Provide the (x, y) coordinate of the cell's center where the given text is located.  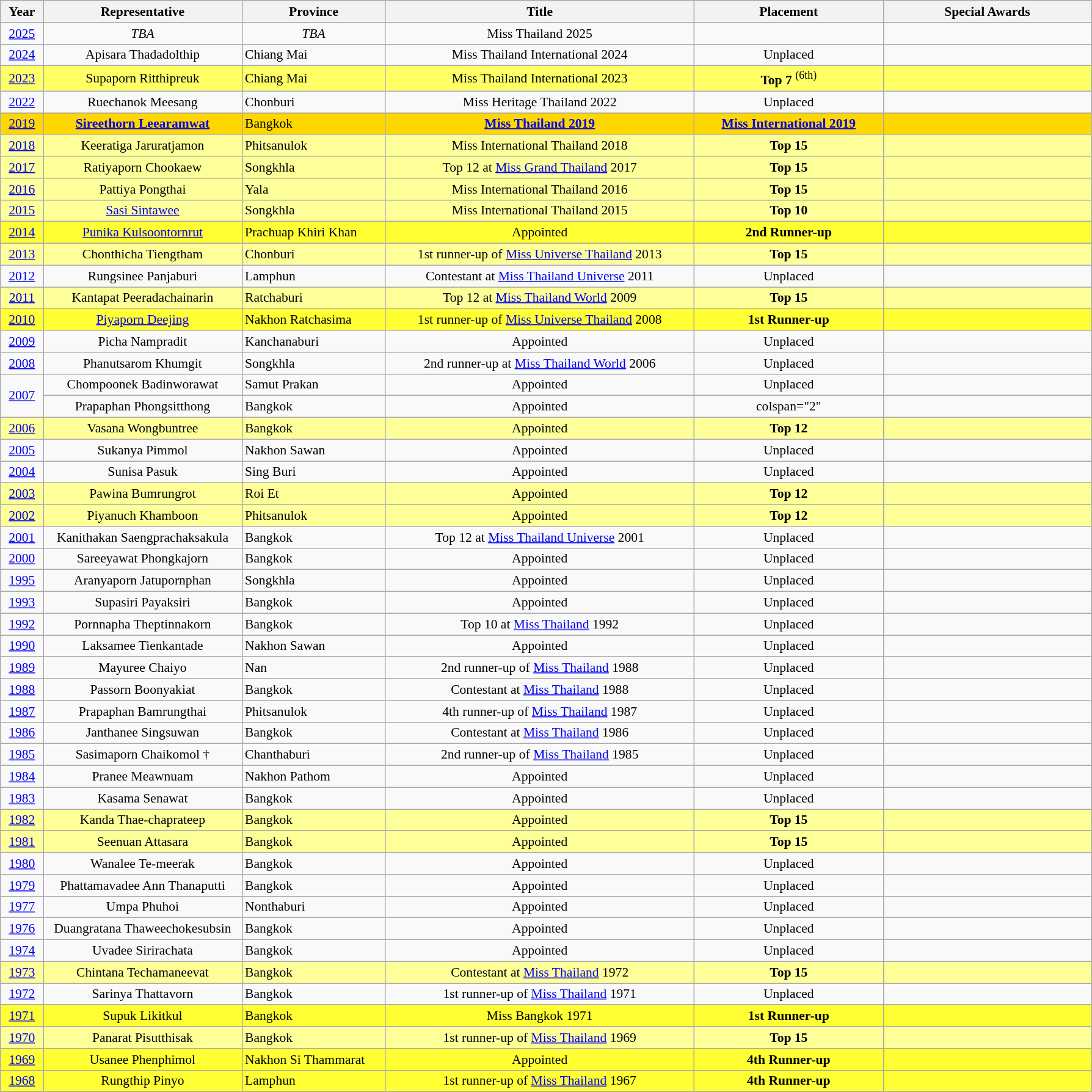
Year (22, 12)
Nakhon Pathom (314, 777)
2019 (22, 124)
2017 (22, 167)
Supasiri Payaksiri (143, 603)
1970 (22, 1038)
Keeratiga Jaruratjamon (143, 146)
1983 (22, 798)
Kasama Senawat (143, 798)
1981 (22, 842)
Yala (314, 189)
1st runner-up of Miss Universe Thailand 2008 (540, 320)
2007 (22, 396)
Sareeyawat Phongkajorn (143, 559)
2004 (22, 472)
Top 12 at Miss Thailand World 2009 (540, 298)
Ruechanok Meesang (143, 102)
1995 (22, 581)
2025 (22, 34)
Miss Heritage Thailand 2022 (540, 102)
2006 (22, 429)
1980 (22, 864)
Chonthicha Tiengtham (143, 255)
Piyaporn Deejing (143, 320)
Contestant at Miss Thailand Universe 2011 (540, 276)
Nan (314, 668)
Top 10 at Miss Thailand 1992 (540, 624)
2nd runner-up of Miss Thailand 1988 (540, 668)
Miss Thailand 2019 (540, 124)
2001 (22, 537)
Representative (143, 12)
1993 (22, 603)
2005 (22, 450)
Supaporn Ritthipreuk (143, 78)
1976 (22, 929)
2012 (22, 276)
1985 (22, 755)
Miss Thailand 2025 (540, 34)
Pranee Meawnuam (143, 777)
Miss International 2019 (788, 124)
Sireethorn Leearamwat (143, 124)
Pattiya Pongthai (143, 189)
Sasimaporn Chaikomol † (143, 755)
Sing Buri (314, 472)
2016 (22, 189)
2008 (22, 363)
Special Awards (987, 12)
Top 10 (788, 211)
2015 (22, 211)
1968 (22, 1081)
Miss Bangkok 1971 (540, 1016)
Kanda Thae-chaprateep (143, 820)
Prapaphan Phongsitthong (143, 407)
1971 (22, 1016)
1969 (22, 1060)
Province (314, 12)
2003 (22, 494)
Miss Thailand International 2024 (540, 55)
Umpa Phuhoi (143, 907)
2nd Runner-up (788, 233)
1st runner-up of Miss Thailand 1971 (540, 994)
Title (540, 12)
Pawina Bumrungrot (143, 494)
Aranyaporn Jatupornphan (143, 581)
1972 (22, 994)
Supuk Likitkul (143, 1016)
Top 12 at Miss Thailand Universe 2001 (540, 537)
Prachuap Khiri Khan (314, 233)
Nakhon Si Thammarat (314, 1060)
1974 (22, 951)
Ratiyaporn Chookaew (143, 167)
Picha Nampradit (143, 341)
Punika Kulsoontornrut (143, 233)
2nd runner-up of Miss Thailand 1985 (540, 755)
4th runner-up of Miss Thailand 1987 (540, 712)
2009 (22, 341)
colspan="2" (788, 407)
Contestant at Miss Thailand 1972 (540, 972)
Miss International Thailand 2015 (540, 211)
Usanee Phenphimol (143, 1060)
Phanutsarom Khumgit (143, 363)
1989 (22, 668)
Placement (788, 12)
1990 (22, 646)
Seenuan Attasara (143, 842)
Nakhon Ratchasima (314, 320)
Chanthaburi (314, 755)
Sasi Sintawee (143, 211)
2014 (22, 233)
Miss Thailand International 2023 (540, 78)
1984 (22, 777)
Mayuree Chaiyo (143, 668)
2022 (22, 102)
2002 (22, 515)
2023 (22, 78)
Miss International Thailand 2016 (540, 189)
Wanalee Te-meerak (143, 864)
2011 (22, 298)
Miss International Thailand 2018 (540, 146)
Rungsinee Panjaburi (143, 276)
1988 (22, 690)
Top 12 at Miss Grand Thailand 2017 (540, 167)
2000 (22, 559)
Panarat Pisutthisak (143, 1038)
Sarinya Thattavorn (143, 994)
Chompoonek Badinworawat (143, 385)
Sukanya Pimmol (143, 450)
Janthanee Singsuwan (143, 733)
2nd runner-up at Miss Thailand World 2006 (540, 363)
Sunisa Pasuk (143, 472)
Piyanuch Khamboon (143, 515)
1st runner-up of Miss Universe Thailand 2013 (540, 255)
Uvadee Sirirachata (143, 951)
Contestant at Miss Thailand 1986 (540, 733)
Samut Prakan (314, 385)
1987 (22, 712)
1982 (22, 820)
2018 (22, 146)
Roi Et (314, 494)
Apisara Thadadolthip (143, 55)
Chintana Techamaneevat (143, 972)
Prapaphan Bamrungthai (143, 712)
Phattamavadee Ann Thanaputti (143, 886)
Ratchaburi (314, 298)
1992 (22, 624)
2013 (22, 255)
Kantapat Peeradachainarin (143, 298)
1st runner-up of Miss Thailand 1967 (540, 1081)
1977 (22, 907)
2024 (22, 55)
Rungthip Pinyo (143, 1081)
Nonthaburi (314, 907)
Kanithakan Saengprachaksakula (143, 537)
Vasana Wongbuntree (143, 429)
1986 (22, 733)
Duangratana Thaweechokesubsin (143, 929)
Laksamee Tienkantade (143, 646)
1979 (22, 886)
Top 7 (6th) (788, 78)
Contestant at Miss Thailand 1988 (540, 690)
1973 (22, 972)
Passorn Boonyakiat (143, 690)
2010 (22, 320)
Kanchanaburi (314, 341)
Pornnapha Theptinnakorn (143, 624)
1st runner-up of Miss Thailand 1969 (540, 1038)
